Extract the (x, y) coordinate from the center of the cell holding the provided text.  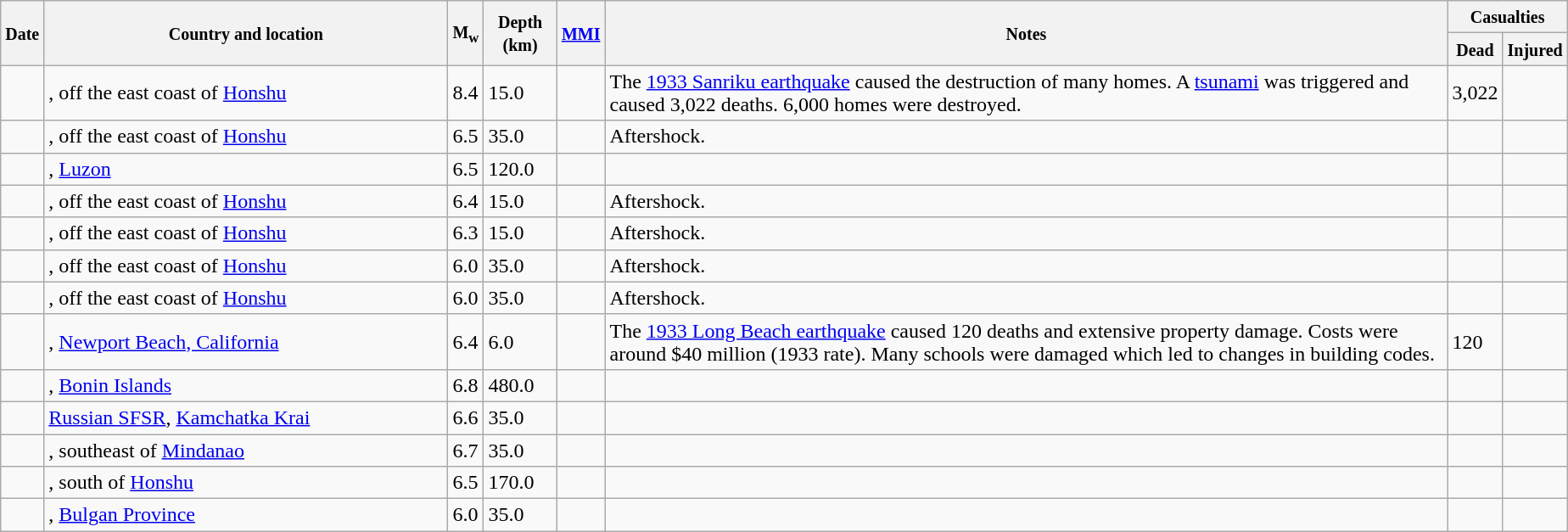
120 (1475, 341)
Casualties (1507, 17)
, southeast of Mindanao (246, 451)
6.3 (466, 233)
170.0 (521, 483)
, south of Honshu (246, 483)
MMI (580, 33)
480.0 (521, 385)
6.7 (466, 451)
120.0 (521, 169)
, Bonin Islands (246, 385)
Dead (1475, 49)
Depth (km) (521, 33)
6.6 (466, 417)
Date (22, 33)
, Newport Beach, California (246, 341)
6.8 (466, 385)
The 1933 Sanriku earthquake caused the destruction of many homes. A tsunami was triggered and caused 3,022 deaths. 6,000 homes were destroyed. (1027, 93)
Country and location (246, 33)
8.4 (466, 93)
Injured (1535, 49)
, Bulgan Province (246, 515)
Russian SFSR, Kamchatka Krai (246, 417)
, Luzon (246, 169)
3,022 (1475, 93)
Mw (466, 33)
Notes (1027, 33)
